Extract the [X, Y] coordinate from the center of the cell holding the provided text.  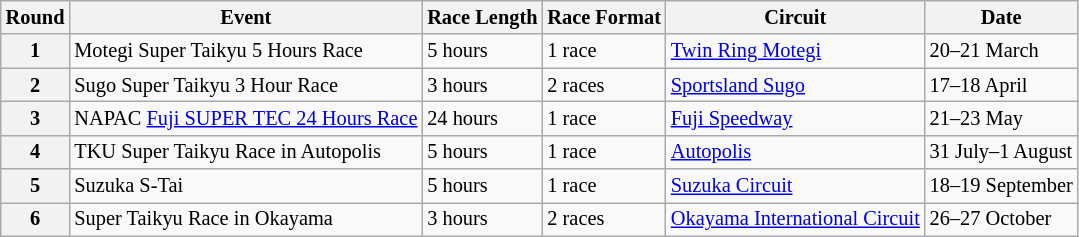
Suzuka S-Tai [246, 186]
31 July–1 August [1002, 152]
Suzuka Circuit [796, 186]
20–21 March [1002, 51]
Event [246, 17]
TKU Super Taikyu Race in Autopolis [246, 152]
Autopolis [796, 152]
Race Format [604, 17]
2 [36, 85]
17–18 April [1002, 85]
Date [1002, 17]
Round [36, 17]
5 [36, 186]
Okayama International Circuit [796, 219]
Twin Ring Motegi [796, 51]
NAPAC Fuji SUPER TEC 24 Hours Race [246, 118]
Super Taikyu Race in Okayama [246, 219]
Race Length [482, 17]
21–23 May [1002, 118]
Motegi Super Taikyu 5 Hours Race [246, 51]
Sportsland Sugo [796, 85]
24 hours [482, 118]
Fuji Speedway [796, 118]
3 [36, 118]
1 [36, 51]
6 [36, 219]
18–19 September [1002, 186]
Circuit [796, 17]
26–27 October [1002, 219]
Sugo Super Taikyu 3 Hour Race [246, 85]
4 [36, 152]
